Search for the cell housing the specified text and yield its [X, Y] center coordinate. 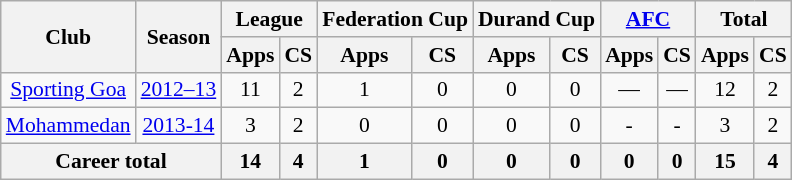
League [269, 19]
2012–13 [179, 90]
14 [250, 162]
Career total [112, 162]
AFC [648, 19]
Total [744, 19]
Mohammedan [68, 126]
Sporting Goa [68, 90]
2013-14 [179, 126]
Club [68, 36]
11 [250, 90]
12 [725, 90]
15 [725, 162]
Durand Cup [536, 19]
Season [179, 36]
Federation Cup [395, 19]
